Identify which cell holds the provided text, then report its (X, Y) central coordinate. 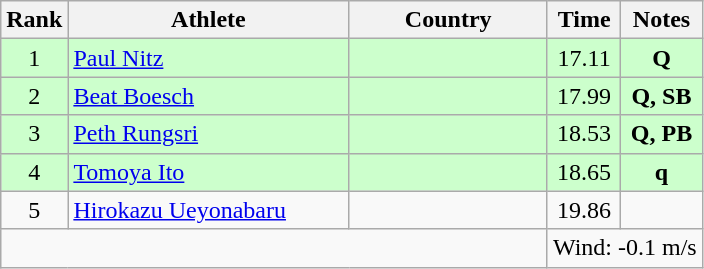
3 (34, 134)
18.65 (584, 172)
Q, SB (662, 96)
Notes (662, 20)
Beat Boesch (208, 96)
Tomoya Ito (208, 172)
5 (34, 210)
Time (584, 20)
Paul Nitz (208, 58)
Peth Rungsri (208, 134)
19.86 (584, 210)
Rank (34, 20)
q (662, 172)
Hirokazu Ueyonabaru (208, 210)
4 (34, 172)
18.53 (584, 134)
Q (662, 58)
Athlete (208, 20)
Wind: -0.1 m/s (624, 248)
Country (448, 20)
Q, PB (662, 134)
17.11 (584, 58)
2 (34, 96)
17.99 (584, 96)
1 (34, 58)
